Return [X, Y] of the center of cell containing provided text 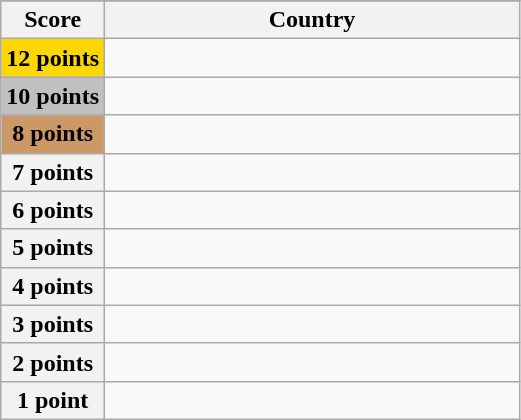
6 points [53, 210]
2 points [53, 362]
4 points [53, 286]
12 points [53, 58]
7 points [53, 172]
Score [53, 20]
3 points [53, 324]
1 point [53, 400]
Country [312, 20]
10 points [53, 96]
8 points [53, 134]
5 points [53, 248]
